Output the [x, y] coordinate of the center of the cell containing the given text.  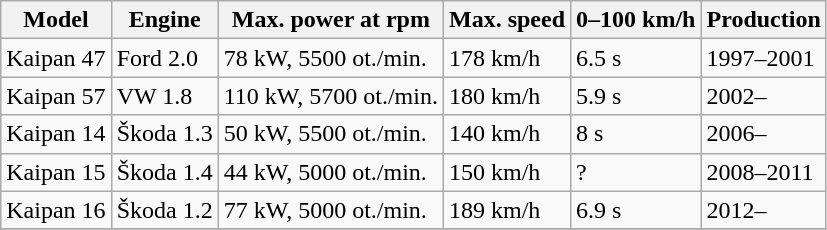
189 km/h [506, 210]
6.5 s [636, 58]
178 km/h [506, 58]
? [636, 172]
77 kW, 5000 ot./min. [330, 210]
Škoda 1.4 [164, 172]
0–100 km/h [636, 20]
2006– [764, 134]
8 s [636, 134]
Engine [164, 20]
Kaipan 15 [56, 172]
Kaipan 47 [56, 58]
6.9 s [636, 210]
180 km/h [506, 96]
Kaipan 16 [56, 210]
150 km/h [506, 172]
Kaipan 57 [56, 96]
Ford 2.0 [164, 58]
110 kW, 5700 ot./min. [330, 96]
Kaipan 14 [56, 134]
Škoda 1.3 [164, 134]
Production [764, 20]
5.9 s [636, 96]
2008–2011 [764, 172]
VW 1.8 [164, 96]
1997–2001 [764, 58]
Škoda 1.2 [164, 210]
44 kW, 5000 ot./min. [330, 172]
2012– [764, 210]
2002– [764, 96]
Max. speed [506, 20]
78 kW, 5500 ot./min. [330, 58]
50 kW, 5500 ot./min. [330, 134]
Model [56, 20]
Max. power at rpm [330, 20]
140 km/h [506, 134]
